Extract the [X, Y] coordinate from the center of the cell holding the provided text.  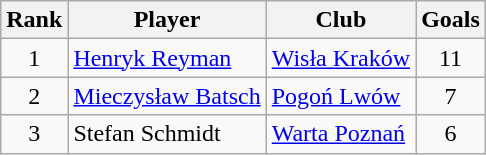
Mieczysław Batsch [167, 96]
Rank [34, 20]
Player [167, 20]
7 [451, 96]
Goals [451, 20]
Wisła Kraków [340, 58]
11 [451, 58]
Club [340, 20]
Pogoń Lwów [340, 96]
Henryk Reyman [167, 58]
6 [451, 134]
1 [34, 58]
Warta Poznań [340, 134]
2 [34, 96]
Stefan Schmidt [167, 134]
3 [34, 134]
